Extract the (X, Y) coordinate from the center of the cell holding the provided text.  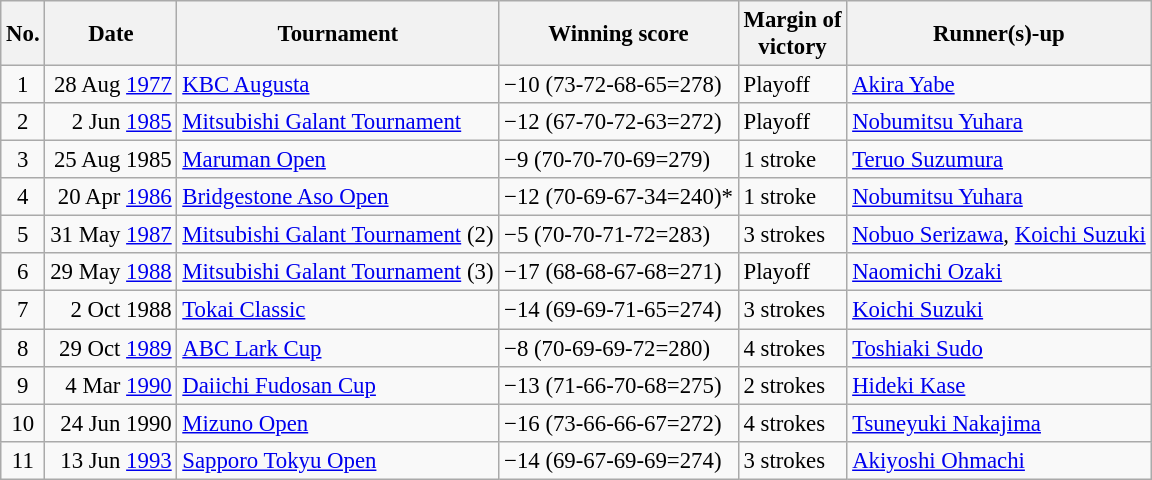
31 May 1987 (111, 235)
Sapporo Tokyu Open (338, 460)
Teruo Suzumura (999, 160)
No. (23, 34)
Tournament (338, 34)
Maruman Open (338, 160)
1 (23, 85)
2 Jun 1985 (111, 122)
Mizuno Open (338, 423)
KBC Augusta (338, 85)
13 Jun 1993 (111, 460)
4 (23, 197)
Tsuneyuki Nakajima (999, 423)
7 (23, 310)
−13 (71-66-70-68=275) (618, 385)
−12 (70-69-67-34=240)* (618, 197)
24 Jun 1990 (111, 423)
−8 (70-69-69-72=280) (618, 348)
Toshiaki Sudo (999, 348)
Akira Yabe (999, 85)
Runner(s)-up (999, 34)
28 Aug 1977 (111, 85)
Mitsubishi Galant Tournament (2) (338, 235)
2 strokes (792, 385)
29 Oct 1989 (111, 348)
−16 (73-66-66-67=272) (618, 423)
Nobuo Serizawa, Koichi Suzuki (999, 235)
10 (23, 423)
−5 (70-70-71-72=283) (618, 235)
Winning score (618, 34)
4 Mar 1990 (111, 385)
Koichi Suzuki (999, 310)
−10 (73-72-68-65=278) (618, 85)
−14 (69-67-69-69=274) (618, 460)
Naomichi Ozaki (999, 273)
2 (23, 122)
5 (23, 235)
20 Apr 1986 (111, 197)
Mitsubishi Galant Tournament (338, 122)
6 (23, 273)
−14 (69-69-71-65=274) (618, 310)
Hideki Kase (999, 385)
ABC Lark Cup (338, 348)
−17 (68-68-67-68=271) (618, 273)
Mitsubishi Galant Tournament (3) (338, 273)
3 (23, 160)
Akiyoshi Ohmachi (999, 460)
−9 (70-70-70-69=279) (618, 160)
−12 (67-70-72-63=272) (618, 122)
8 (23, 348)
25 Aug 1985 (111, 160)
11 (23, 460)
9 (23, 385)
Tokai Classic (338, 310)
Bridgestone Aso Open (338, 197)
Margin ofvictory (792, 34)
29 May 1988 (111, 273)
Daiichi Fudosan Cup (338, 385)
Date (111, 34)
2 Oct 1988 (111, 310)
